From the cell containing the given text, extract its center point as (x, y) coordinate. 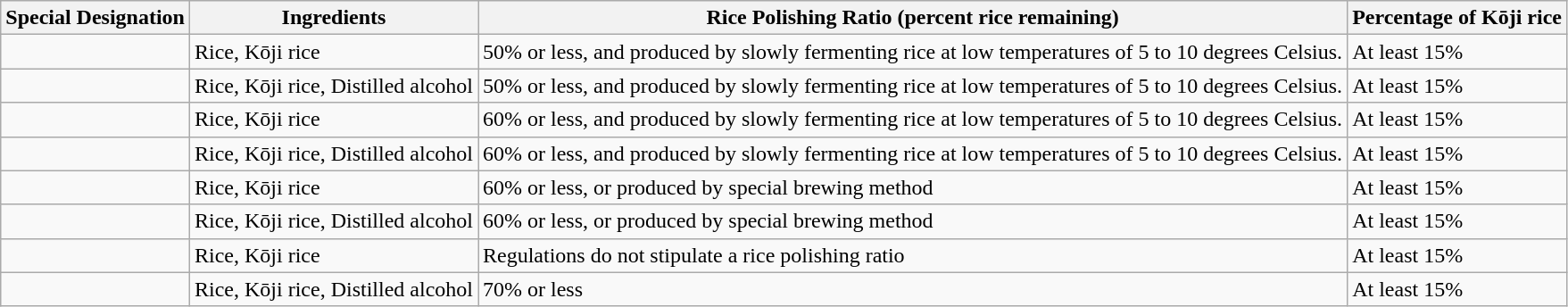
Rice Polishing Ratio (percent rice remaining) (913, 18)
Ingredients (334, 18)
70% or less (913, 289)
Percentage of Kōji rice (1457, 18)
Special Designation (95, 18)
Regulations do not stipulate a rice polishing ratio (913, 255)
